Locate the cell with the specified text and output its [X, Y] center coordinate. 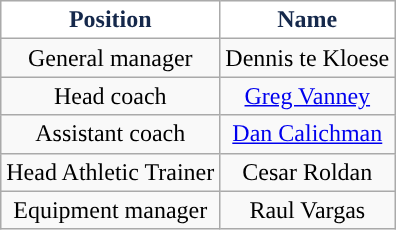
Head coach [110, 96]
Greg Vanney [308, 96]
Name [308, 20]
Dennis te Kloese [308, 58]
Position [110, 20]
Equipment manager [110, 210]
Assistant coach [110, 134]
General manager [110, 58]
Dan Calichman [308, 134]
Head Athletic Trainer [110, 172]
Raul Vargas [308, 210]
Cesar Roldan [308, 172]
